Search for the cell housing the specified text and yield its [X, Y] center coordinate. 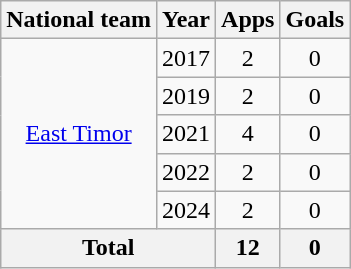
2019 [186, 96]
2022 [186, 172]
12 [248, 248]
National team [79, 20]
Year [186, 20]
2021 [186, 134]
2017 [186, 58]
East Timor [79, 134]
2024 [186, 210]
Apps [248, 20]
Goals [315, 20]
Total [108, 248]
4 [248, 134]
